Identify which cell holds the provided text, then report its [x, y] central coordinate. 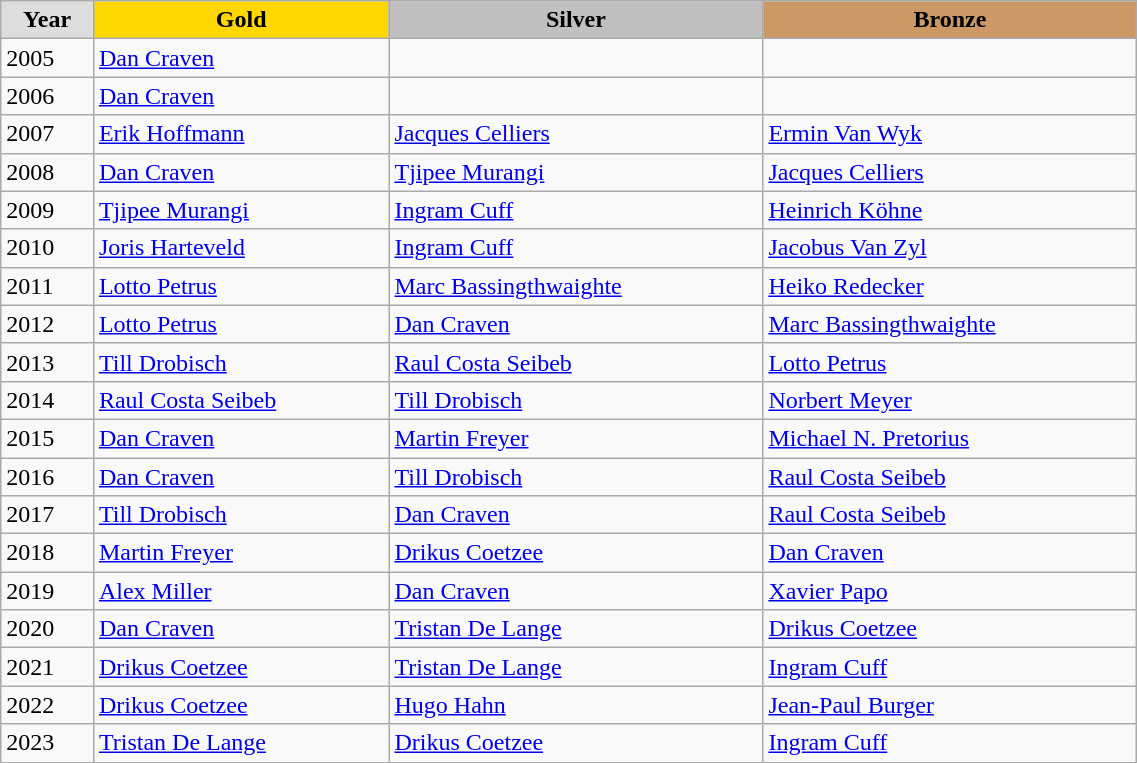
2015 [48, 438]
2016 [48, 477]
Alex Miller [241, 591]
2006 [48, 96]
2019 [48, 591]
Erik Hoffmann [241, 134]
2013 [48, 362]
Year [48, 20]
2017 [48, 515]
2014 [48, 400]
Norbert Meyer [950, 400]
2008 [48, 172]
Bronze [950, 20]
2011 [48, 286]
2010 [48, 248]
Hugo Hahn [576, 705]
Ermin Van Wyk [950, 134]
2023 [48, 743]
Michael N. Pretorius [950, 438]
Heinrich Köhne [950, 210]
Silver [576, 20]
Gold [241, 20]
2020 [48, 629]
Jean-Paul Burger [950, 705]
2022 [48, 705]
Heiko Redecker [950, 286]
2009 [48, 210]
2018 [48, 553]
Jacobus Van Zyl [950, 248]
Xavier Papo [950, 591]
2005 [48, 58]
2012 [48, 324]
2007 [48, 134]
Joris Harteveld [241, 248]
2021 [48, 667]
